Pinpoint the cell where the given text exists, returning its (X, Y) midpoint coordinate. 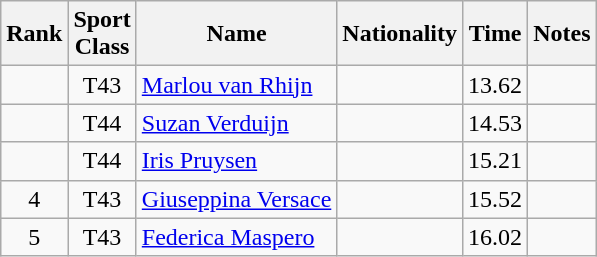
SportClass (102, 34)
Suzan Verduijn (236, 123)
4 (34, 199)
Name (236, 34)
16.02 (496, 237)
Marlou van Rhijn (236, 85)
Giuseppina Versace (236, 199)
15.21 (496, 161)
5 (34, 237)
14.53 (496, 123)
Notes (562, 34)
15.52 (496, 199)
Iris Pruysen (236, 161)
Nationality (400, 34)
Time (496, 34)
Rank (34, 34)
Federica Maspero (236, 237)
13.62 (496, 85)
